Output the [x, y] coordinate of the center of the cell containing the given text.  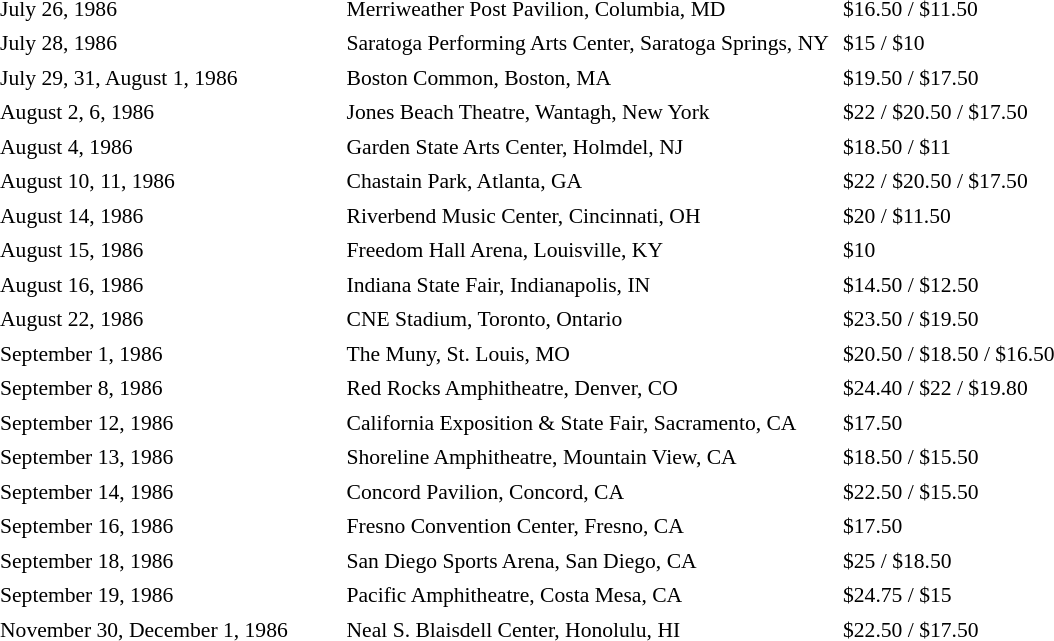
Freedom Hall Arena, Louisville, KY [591, 250]
Saratoga Performing Arts Center, Saratoga Springs, NY [591, 44]
Chastain Park, Atlanta, GA [591, 182]
The Muny, St. Louis, MO [591, 354]
Red Rocks Amphitheatre, Denver, CO [591, 388]
San Diego Sports Arena, San Diego, CA [591, 561]
Shoreline Amphitheatre, Mountain View, CA [591, 458]
Pacific Amphitheatre, Costa Mesa, CA [591, 596]
Concord Pavilion, Concord, CA [591, 492]
Indiana State Fair, Indianapolis, IN [591, 285]
California Exposition & State Fair, Sacramento, CA [591, 423]
Boston Common, Boston, MA [591, 78]
CNE Stadium, Toronto, Ontario [591, 320]
Jones Beach Theatre, Wantagh, New York [591, 112]
Garden State Arts Center, Holmdel, NJ [591, 147]
Fresno Convention Center, Fresno, CA [591, 526]
Riverbend Music Center, Cincinnati, OH [591, 216]
